Locate the cell with the specified text and output its [x, y] center coordinate. 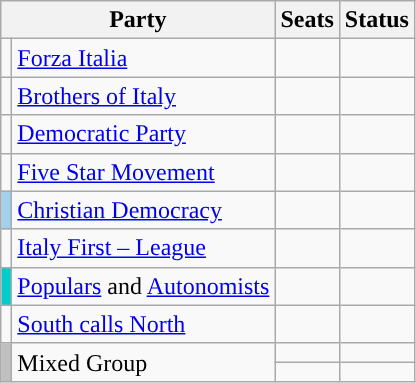
Italy First – League [144, 248]
Brothers of Italy [144, 96]
South calls North [144, 324]
Forza Italia [144, 58]
Status [376, 20]
Five Star Movement [144, 172]
Populars and Autonomists [144, 286]
Mixed Group [144, 362]
Democratic Party [144, 134]
Christian Democracy [144, 210]
Seats [307, 20]
Party [138, 20]
